Determine the (X, Y) coordinate at the center of the cell enclosing the given text.  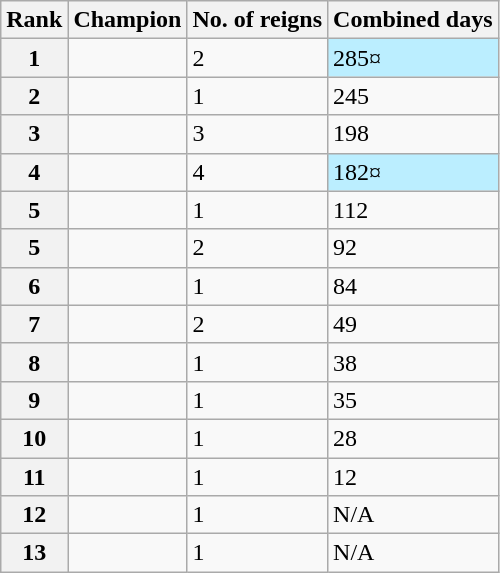
8 (34, 362)
285¤ (413, 58)
10 (34, 438)
245 (413, 96)
38 (413, 362)
92 (413, 248)
6 (34, 286)
Combined days (413, 20)
No. of reigns (258, 20)
84 (413, 286)
28 (413, 438)
7 (34, 324)
35 (413, 400)
198 (413, 134)
112 (413, 210)
9 (34, 400)
11 (34, 477)
182¤ (413, 172)
49 (413, 324)
Champion (128, 20)
Rank (34, 20)
13 (34, 553)
